Detect which cell encompasses the target text, then output its [X, Y] center coordinate. 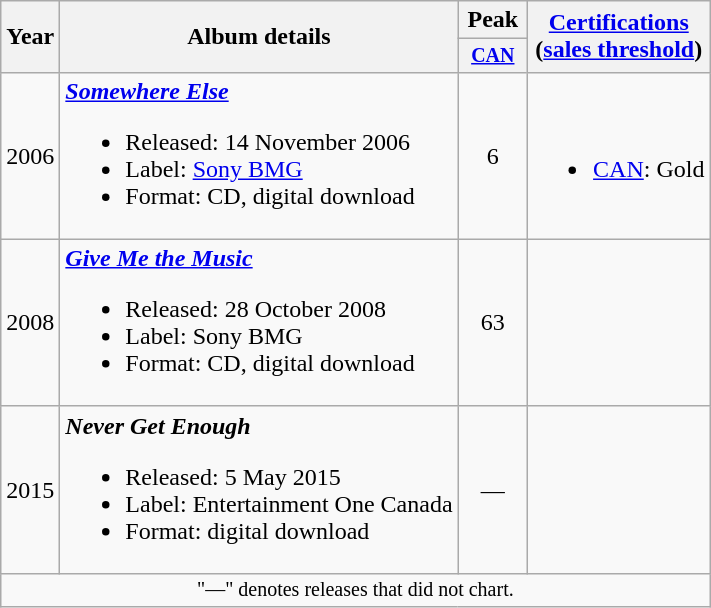
6 [492, 156]
Album details [259, 37]
"—" denotes releases that did not chart. [356, 590]
2006 [30, 156]
Year [30, 37]
63 [492, 322]
2008 [30, 322]
Give Me the MusicReleased: 28 October 2008Label: Sony BMGFormat: CD, digital download [259, 322]
CAN [492, 56]
— [492, 490]
Somewhere ElseReleased: 14 November 2006Label: Sony BMGFormat: CD, digital download [259, 156]
Never Get EnoughReleased: 5 May 2015Label: Entertainment One CanadaFormat: digital download [259, 490]
Peak [492, 20]
CAN: Gold [619, 156]
Certifications(sales threshold) [619, 37]
2015 [30, 490]
